Capture the cell that displays the provided text and extract its [X, Y] central coordinate. 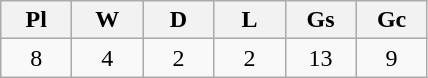
W [108, 20]
D [178, 20]
4 [108, 58]
9 [392, 58]
8 [36, 58]
13 [320, 58]
Gc [392, 20]
Pl [36, 20]
L [250, 20]
Gs [320, 20]
